Pinpoint the cell where the given text exists, returning its [X, Y] midpoint coordinate. 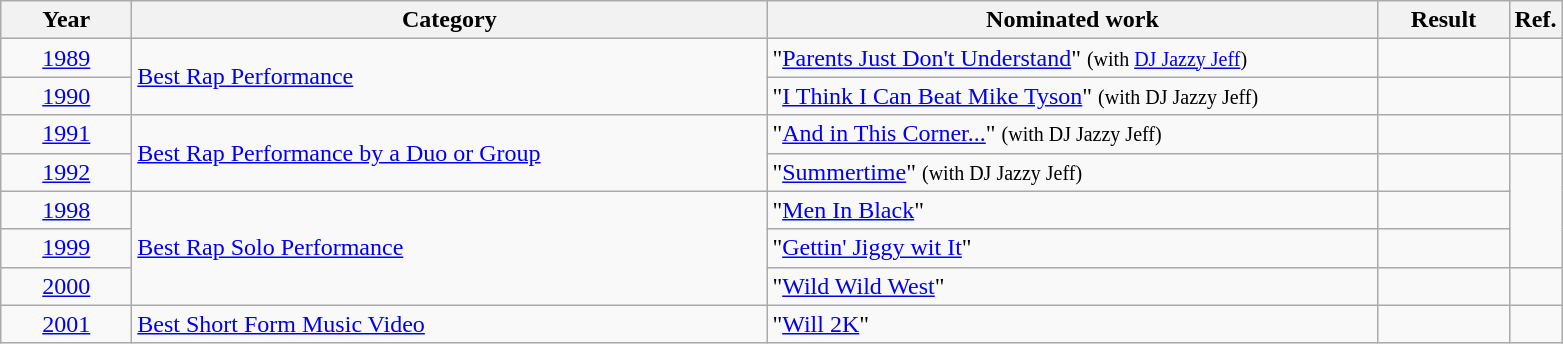
"Wild Wild West" [1072, 286]
"Parents Just Don't Understand" (with DJ Jazzy Jeff) [1072, 58]
"And in This Corner..." (with DJ Jazzy Jeff) [1072, 134]
Ref. [1536, 20]
2000 [66, 286]
"Gettin' Jiggy wit It" [1072, 248]
1989 [66, 58]
Best Rap Solo Performance [450, 248]
Nominated work [1072, 20]
"Will 2K" [1072, 324]
1998 [66, 210]
Best Short Form Music Video [450, 324]
2001 [66, 324]
"Summertime" (with DJ Jazzy Jeff) [1072, 172]
Result [1444, 20]
1992 [66, 172]
Best Rap Performance [450, 77]
Category [450, 20]
1991 [66, 134]
1999 [66, 248]
Year [66, 20]
1990 [66, 96]
"Men In Black" [1072, 210]
"I Think I Can Beat Mike Tyson" (with DJ Jazzy Jeff) [1072, 96]
Best Rap Performance by a Duo or Group [450, 153]
